Detect which cell encompasses the target text, then output its [X, Y] center coordinate. 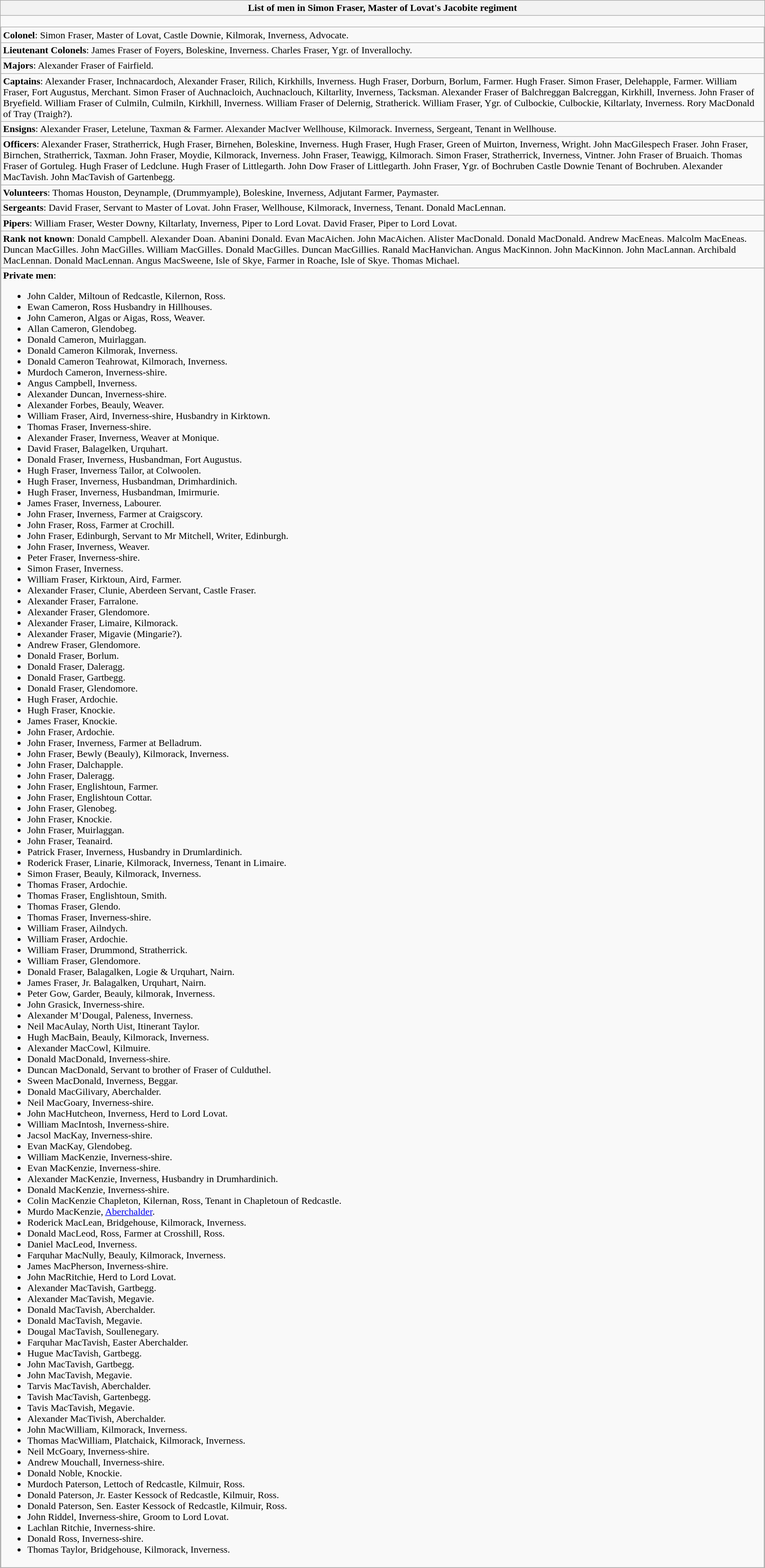
Pipers: William Fraser, Wester Downy, Kiltarlaty, Inverness, Piper to Lord Lovat. David Fraser, Piper to Lord Lovat. [382, 223]
List of men in Simon Fraser, Master of Lovat's Jacobite regiment [382, 8]
Colonel: Simon Fraser, Master of Lovat, Castle Downie, Kilmorak, Inverness, Advocate. [382, 35]
Sergeants: David Fraser, Servant to Master of Lovat. John Fraser, Wellhouse, Kilmorack, Inverness, Tenant. Donald MacLennan. [382, 208]
Lieutenant Colonels: James Fraser of Foyers, Boleskine, Inverness. Charles Fraser, Ygr. of Inverallochy. [382, 50]
Majors: Alexander Fraser of Fairfield. [382, 65]
Ensigns: Alexander Fraser, Letelune, Taxman & Farmer. Alexander MacIver Wellhouse, Kilmorack. Inverness, Sergeant, Tenant in Wellhouse. [382, 129]
Volunteers: Thomas Houston, Deynample, (Drummyample), Boleskine, Inverness, Adjutant Farmer, Paymaster. [382, 193]
